Locate the cell with the specified text and output its [X, Y] center coordinate. 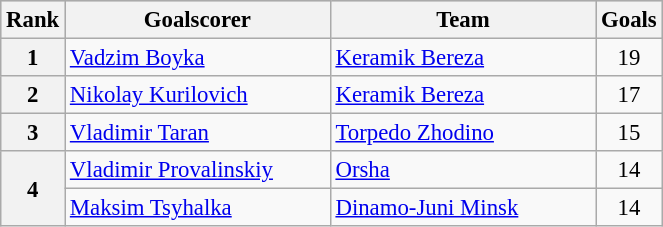
Team [463, 20]
1 [33, 58]
Vladimir Provalinskiy [198, 170]
19 [629, 58]
Vadzim Boyka [198, 58]
Orsha [463, 170]
Goalscorer [198, 20]
Vladimir Taran [198, 133]
Nikolay Kurilovich [198, 95]
Dinamo-Juni Minsk [463, 208]
15 [629, 133]
2 [33, 95]
4 [33, 188]
Maksim Tsyhalka [198, 208]
17 [629, 95]
Goals [629, 20]
Torpedo Zhodino [463, 133]
Rank [33, 20]
3 [33, 133]
